Output the (X, Y) coordinate of the center of the cell containing the given text.  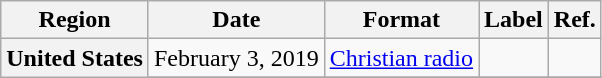
United States (75, 58)
Region (75, 20)
Ref. (574, 20)
Christian radio (401, 58)
Date (236, 20)
February 3, 2019 (236, 58)
Format (401, 20)
Label (514, 20)
